Pinpoint the cell where the given text exists, returning its [x, y] midpoint coordinate. 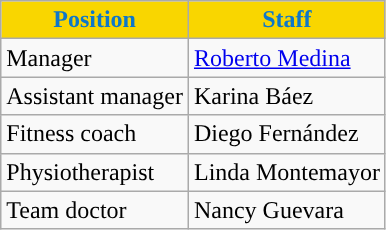
Fitness coach [95, 134]
Physiotherapist [95, 172]
Manager [95, 58]
Karina Báez [286, 96]
Assistant manager [95, 96]
Roberto Medina [286, 58]
Staff [286, 20]
Nancy Guevara [286, 210]
Diego Fernández [286, 134]
Position [95, 20]
Team doctor [95, 210]
Linda Montemayor [286, 172]
